Extract the (X, Y) coordinate from the center of the cell holding the provided text.  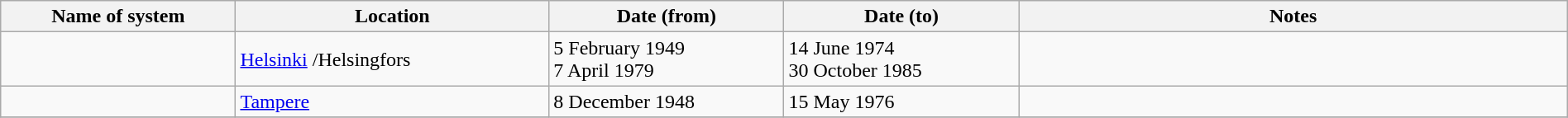
Location (392, 17)
Name of system (118, 17)
14 June 197430 October 1985 (901, 59)
Date (from) (667, 17)
Helsinki /Helsingfors (392, 59)
15 May 1976 (901, 101)
8 December 1948 (667, 101)
Date (to) (901, 17)
Tampere (392, 101)
5 February 19497 April 1979 (667, 59)
Notes (1293, 17)
